Search for the cell housing the specified text and yield its (X, Y) center coordinate. 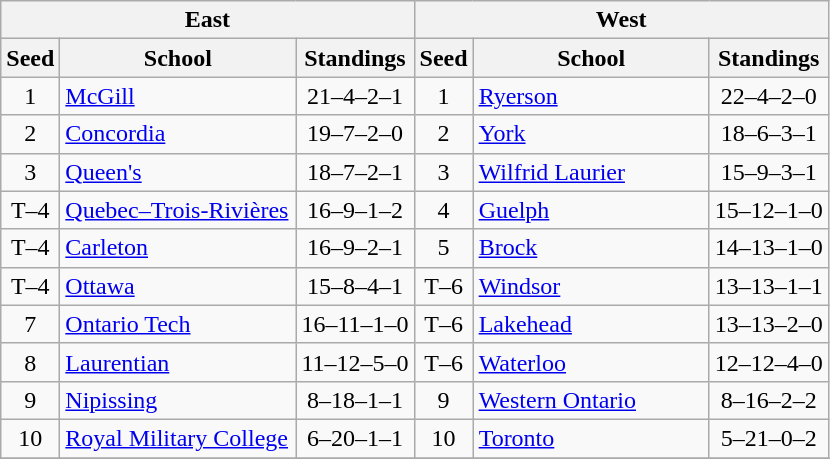
Nipissing (178, 400)
13–13–2–0 (768, 324)
Royal Military College (178, 438)
7 (30, 324)
8 (30, 362)
Queen's (178, 172)
Quebec–Trois-Rivières (178, 210)
16–9–2–1 (355, 248)
Carleton (178, 248)
14–13–1–0 (768, 248)
5 (444, 248)
18–6–3–1 (768, 134)
19–7–2–0 (355, 134)
Ontario Tech (178, 324)
15–9–3–1 (768, 172)
Laurentian (178, 362)
13–13–1–1 (768, 286)
22–4–2–0 (768, 96)
East (208, 20)
Toronto (591, 438)
Guelph (591, 210)
16–11–1–0 (355, 324)
18–7–2–1 (355, 172)
York (591, 134)
Western Ontario (591, 400)
Wilfrid Laurier (591, 172)
Brock (591, 248)
5–21–0–2 (768, 438)
Waterloo (591, 362)
Windsor (591, 286)
Concordia (178, 134)
Lakehead (591, 324)
6–20–1–1 (355, 438)
McGill (178, 96)
Ottawa (178, 286)
12–12–4–0 (768, 362)
West (621, 20)
21–4–2–1 (355, 96)
15–8–4–1 (355, 286)
15–12–1–0 (768, 210)
8–18–1–1 (355, 400)
11–12–5–0 (355, 362)
8–16–2–2 (768, 400)
16–9–1–2 (355, 210)
4 (444, 210)
Ryerson (591, 96)
